Detect which cell encompasses the target text, then output its [x, y] center coordinate. 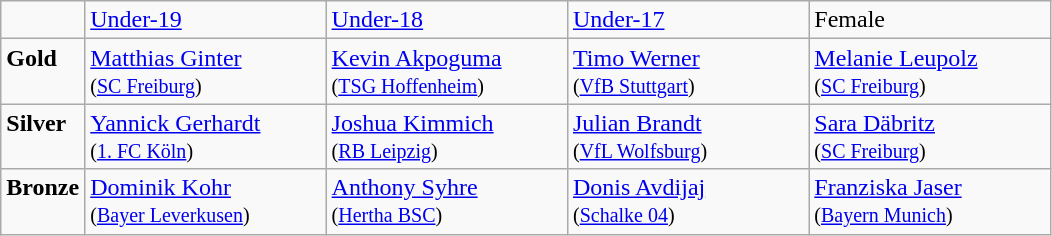
Gold [43, 72]
Timo Werner (VfB Stuttgart) [688, 72]
Under-17 [688, 20]
Anthony Syhre (Hertha BSC) [446, 202]
Melanie Leupolz (SC Freiburg) [930, 72]
Sara Däbritz (SC Freiburg) [930, 136]
Julian Brandt (VfL Wolfsburg) [688, 136]
Female [930, 20]
Kevin Akpoguma(TSG Hoffenheim) [446, 72]
Matthias Ginter (SC Freiburg) [206, 72]
Franziska Jaser (Bayern Munich) [930, 202]
Dominik Kohr (Bayer Leverkusen) [206, 202]
Under-19 [206, 20]
Silver [43, 136]
Joshua Kimmich (RB Leipzig) [446, 136]
Under-18 [446, 20]
Yannick Gerhardt (1. FC Köln) [206, 136]
Bronze [43, 202]
Donis Avdijaj (Schalke 04) [688, 202]
